From the cell containing the given text, extract its center point as (X, Y) coordinate. 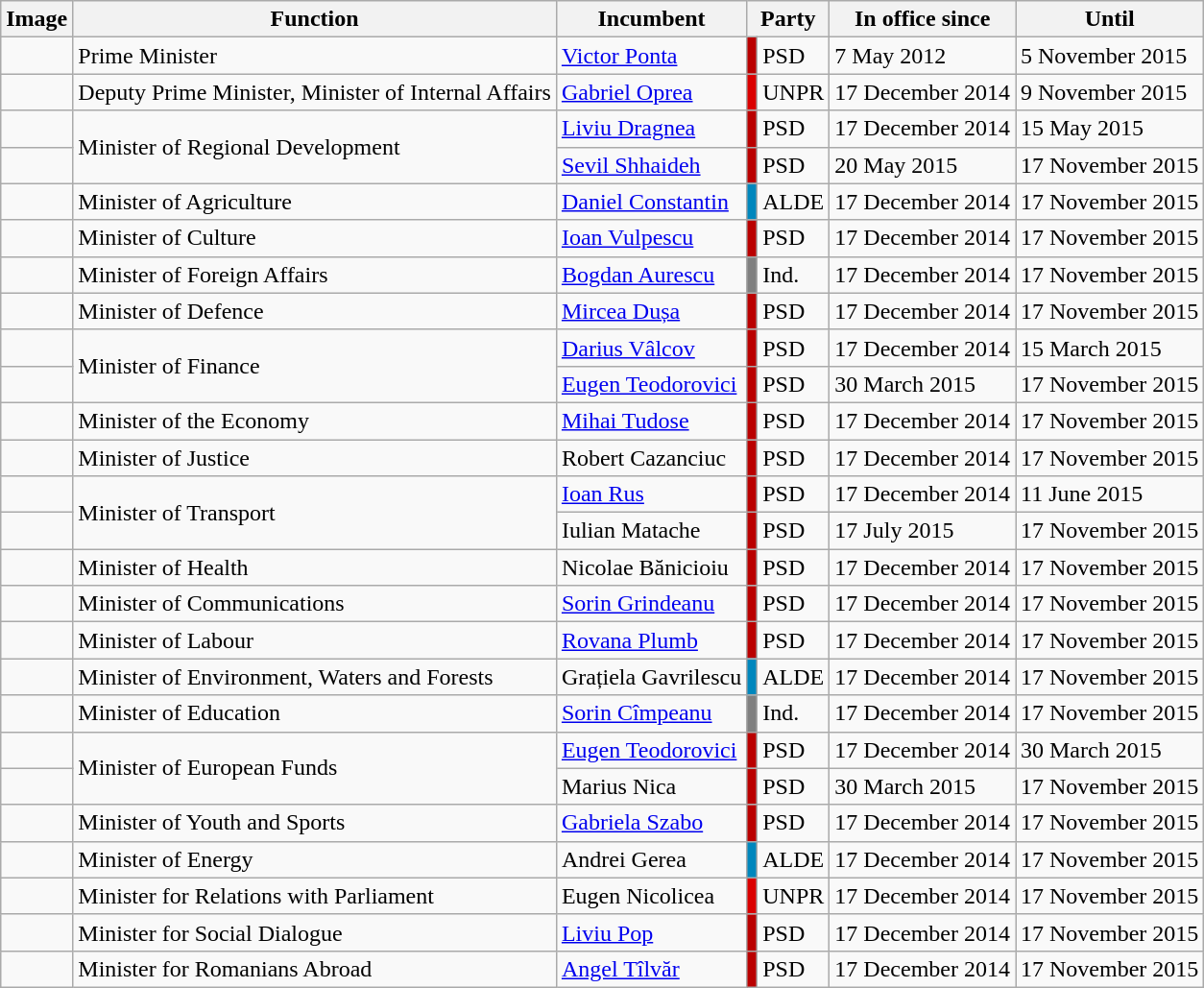
Daniel Constantin (651, 202)
17 July 2015 (923, 531)
Minister of Environment, Waters and Forests (315, 677)
Sevil Shhaideh (651, 165)
Image (36, 19)
Minister of Energy (315, 859)
Nicolae Bănicioiu (651, 567)
Minister of Defence (315, 311)
Function (315, 19)
Minister of Transport (315, 513)
15 May 2015 (1110, 129)
Andrei Gerea (651, 859)
Minister for Social Dialogue (315, 932)
Minister of Culture (315, 238)
Liviu Pop (651, 932)
Eugen Nicolicea (651, 896)
Minister for Relations with Parliament (315, 896)
Minister of Youth and Sports (315, 823)
11 June 2015 (1110, 494)
Minister of Agriculture (315, 202)
Minister of Health (315, 567)
Minister of European Funds (315, 768)
Bogdan Aurescu (651, 275)
Until (1110, 19)
15 March 2015 (1110, 348)
Sorin Grindeanu (651, 604)
9 November 2015 (1110, 92)
Minister of the Economy (315, 421)
Gabriela Szabo (651, 823)
Party (788, 19)
Minister of Foreign Affairs (315, 275)
Ioan Vulpescu (651, 238)
Gabriel Oprea (651, 92)
Darius Vâlcov (651, 348)
Prime Minister (315, 56)
Minister of Education (315, 713)
Minister of Finance (315, 366)
Angel Tîlvăr (651, 969)
Robert Cazanciuc (651, 458)
Incumbent (651, 19)
Mihai Tudose (651, 421)
Liviu Dragnea (651, 129)
Grațiela Gavrilescu (651, 677)
Ioan Rus (651, 494)
Minister of Labour (315, 640)
5 November 2015 (1110, 56)
7 May 2012 (923, 56)
Minister of Justice (315, 458)
Victor Ponta (651, 56)
Minister for Romanians Abroad (315, 969)
Rovana Plumb (651, 640)
Sorin Cîmpeanu (651, 713)
Minister of Regional Development (315, 147)
In office since (923, 19)
Deputy Prime Minister, Minister of Internal Affairs (315, 92)
Minister of Communications (315, 604)
Iulian Matache (651, 531)
Mircea Dușa (651, 311)
Marius Nica (651, 786)
20 May 2015 (923, 165)
